Output the (x, y) coordinate of the center of the cell containing the given text.  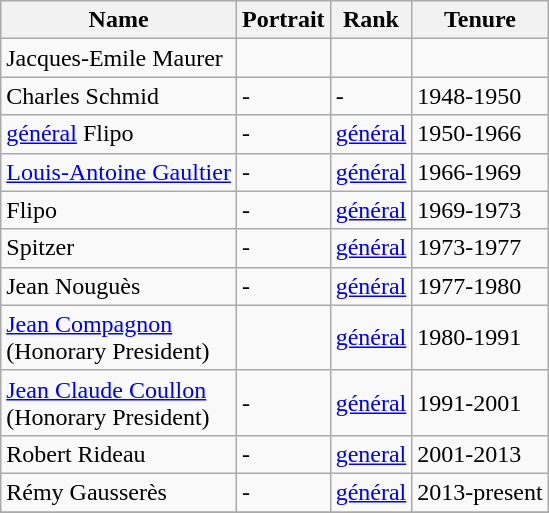
1973-1977 (480, 248)
Robert Rideau (119, 454)
Jacques-Emile Maurer (119, 58)
2001-2013 (480, 454)
Jean Nouguès (119, 286)
1966-1969 (480, 172)
général Flipo (119, 134)
general (371, 454)
Jean Compagnon(Honorary President) (119, 338)
2013-present (480, 492)
Spitzer (119, 248)
Rank (371, 20)
1969-1973 (480, 210)
Portrait (283, 20)
Tenure (480, 20)
Flipo (119, 210)
Name (119, 20)
Louis-Antoine Gaultier (119, 172)
Rémy Gausserès (119, 492)
Jean Claude Coullon(Honorary President) (119, 402)
1977-1980 (480, 286)
1950-1966 (480, 134)
1980-1991 (480, 338)
1991-2001 (480, 402)
Charles Schmid (119, 96)
1948-1950 (480, 96)
